Scan for the cell matching the given text and deliver its [X, Y] coordinate at center. 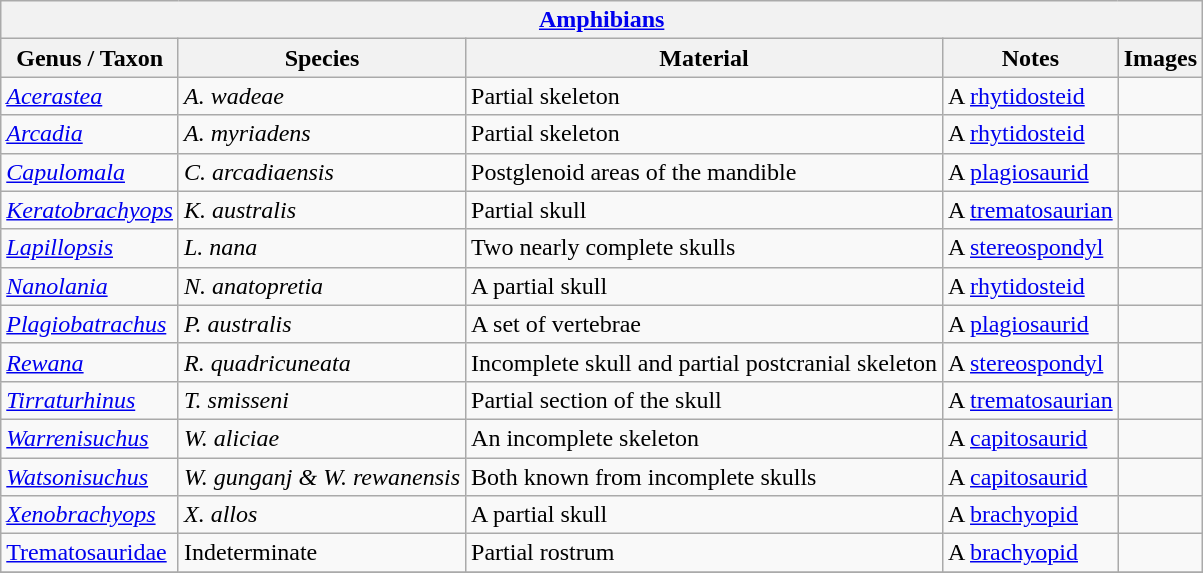
Capulomala [90, 172]
Warrenisuchus [90, 438]
W. aliciae [322, 438]
L. nana [322, 248]
Images [1160, 58]
Lapillopsis [90, 248]
Two nearly complete skulls [704, 248]
Notes [1030, 58]
Trematosauridae [90, 553]
Partial section of the skull [704, 400]
Material [704, 58]
A. myriadens [322, 134]
Tirraturhinus [90, 400]
N. anatopretia [322, 286]
Indeterminate [322, 553]
Postglenoid areas of the mandible [704, 172]
P. australis [322, 324]
Genus / Taxon [90, 58]
Species [322, 58]
Acerastea [90, 96]
A set of vertebrae [704, 324]
A. wadeae [322, 96]
Both known from incomplete skulls [704, 477]
W. gunganj & W. rewanensis [322, 477]
Amphibians [602, 20]
K. australis [322, 210]
R. quadricuneata [322, 362]
Nanolania [90, 286]
Arcadia [90, 134]
Watsonisuchus [90, 477]
Incomplete skull and partial postcranial skeleton [704, 362]
Partial skull [704, 210]
Plagiobatrachus [90, 324]
Partial rostrum [704, 553]
Rewana [90, 362]
X. allos [322, 515]
Xenobrachyops [90, 515]
T. smisseni [322, 400]
Keratobrachyops [90, 210]
C. arcadiaensis [322, 172]
An incomplete skeleton [704, 438]
